Detect which cell encompasses the target text, then output its (x, y) center coordinate. 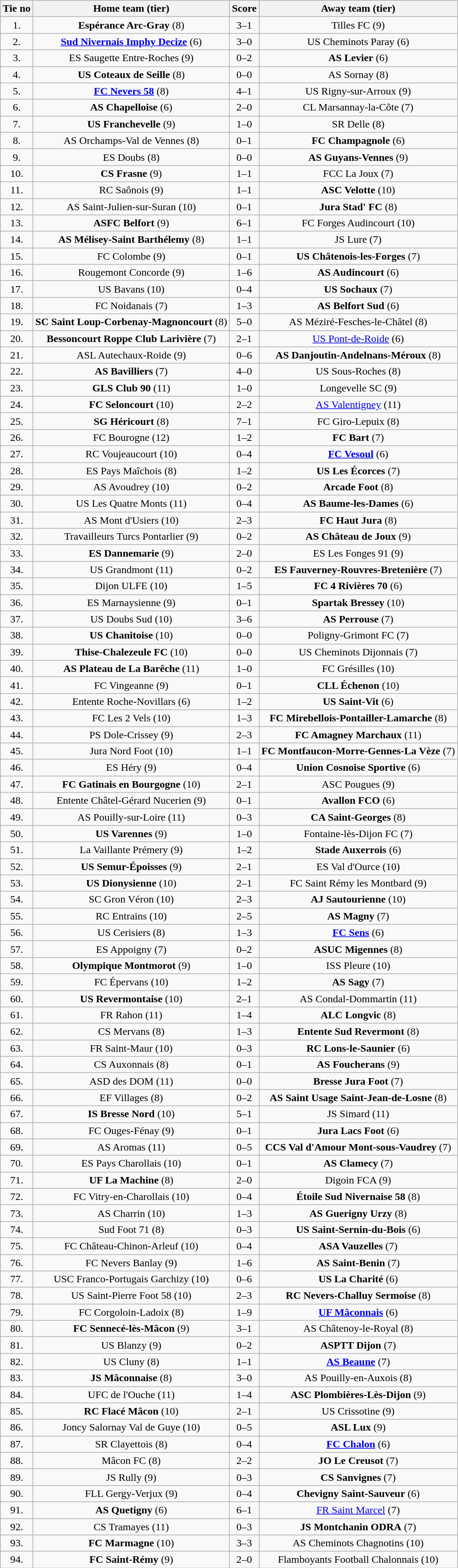
US Sochaux (7) (358, 289)
Thise-Chalezeule FC (10) (131, 652)
4. (16, 75)
AS Guerigny Urzy (8) (358, 1213)
CLL Échenon (10) (358, 685)
Jura Lacs Foot (6) (358, 1131)
26. (16, 437)
JO Le Creusot (7) (358, 1460)
US Saint-Pierre Foot 58 (10) (131, 1296)
3–6 (244, 619)
72. (16, 1196)
AS Guyans-Vennes (9) (358, 157)
CS Tramayes (11) (131, 1526)
US Châtenois-les-Forges (7) (358, 256)
Travailleurs Turcs Pontarlier (9) (131, 537)
FC Marmagne (10) (131, 1543)
SC Saint Loup-Corbenay-Magnoncourt (8) (131, 322)
7. (16, 124)
Poligny-Grimont FC (7) (358, 636)
SC Gron Véron (10) (131, 900)
80. (16, 1329)
ASPTT Dijon (7) (358, 1345)
US Sous-Roches (8) (358, 372)
84. (16, 1395)
AS Perrouse (7) (358, 619)
28. (16, 470)
Dijon ULFE (10) (131, 586)
FC Saint Rémy les Montbard (9) (358, 883)
71. (16, 1180)
2–5 (244, 916)
AS Chapelloise (6) (131, 108)
US Les Quatre Monts (11) (131, 504)
4–0 (244, 372)
46. (16, 768)
86. (16, 1428)
88. (16, 1460)
ES Fauverney-Rouvres-Bretenière (7) (358, 570)
ISS Pleure (10) (358, 965)
SG Héricourt (8) (131, 421)
FC Bourogne (12) (131, 437)
54. (16, 900)
ES Pays Maîchois (8) (131, 470)
78. (16, 1296)
12. (16, 207)
61. (16, 1015)
RC Lons-le-Saunier (6) (358, 1048)
Union Cosnoise Sportive (6) (358, 768)
AS Quetigny (6) (131, 1510)
1. (16, 25)
UF Mâconnais (6) (358, 1312)
FC Les 2 Vels (10) (131, 718)
AS Mélisey-Saint Barthélemy (8) (131, 240)
Entente Châtel-Gérard Nucerien (9) (131, 801)
Mâcon FC (8) (131, 1460)
Tilles FC (9) (358, 25)
FC Épervans (10) (131, 982)
15. (16, 256)
AS Cheminots Chagnotins (10) (358, 1543)
US Saint-Vit (6) (358, 701)
3. (16, 58)
AS Château de Joux (9) (358, 537)
AS Beaune (7) (358, 1362)
77. (16, 1279)
52. (16, 867)
Flamboyants Football Chalonnais (10) (358, 1560)
AS Méziré-Fesches-le-Châtel (8) (358, 322)
69. (16, 1147)
JS Montchanin ODRA (7) (358, 1526)
38. (16, 636)
CCS Val d'Amour Mont-sous-Vaudrey (7) (358, 1147)
Espérance Arc-Gray (8) (131, 25)
AS Orchamps-Val de Vennes (8) (131, 140)
ASC Pougues (9) (358, 784)
US Rigny-sur-Arroux (9) (358, 91)
68. (16, 1131)
FC Chalon (6) (358, 1444)
92. (16, 1526)
US Pont-de-Roide (6) (358, 339)
CS Frasne (9) (131, 173)
94. (16, 1560)
ES Pays Charollais (10) (131, 1164)
ASA Vauzelles (7) (358, 1246)
FC Château-Chinon-Arleuf (10) (131, 1246)
17. (16, 289)
FC Amagney Marchaux (11) (358, 735)
34. (16, 570)
91. (16, 1510)
44. (16, 735)
81. (16, 1345)
83. (16, 1378)
AS Charrin (10) (131, 1213)
RC Voujeaucourt (10) (131, 454)
Away team (tier) (358, 9)
82. (16, 1362)
ALC Longvic (8) (358, 1015)
21. (16, 355)
AJ Sautourienne (10) (358, 900)
Chevigny Saint-Sauveur (6) (358, 1493)
CS Sanvignes (7) (358, 1477)
35. (16, 586)
US Cerisiers (8) (131, 932)
Entente Sud Revermont (8) (358, 1032)
FC Grésilles (10) (358, 668)
31. (16, 520)
50. (16, 834)
ASC Plombières-Lès-Dijon (9) (358, 1395)
GLS Club 90 (11) (131, 388)
AS Sagy (7) (358, 982)
Spartak Bressey (10) (358, 603)
27. (16, 454)
FC Nevers 58 (8) (131, 91)
FC Seloncourt (10) (131, 404)
FC Nevers Banlay (9) (131, 1263)
JS Rully (9) (131, 1477)
10. (16, 173)
FC 4 Rivières 70 (6) (358, 586)
FC Champagnole (6) (358, 140)
US Bavans (10) (131, 289)
64. (16, 1065)
RC Nevers-Challuy Sermoise (8) (358, 1296)
48. (16, 801)
FC Gatinais en Bourgogne (10) (131, 784)
US Franchevelle (9) (131, 124)
32. (16, 537)
5–1 (244, 1114)
Tie no (16, 9)
JS Mâconnaise (8) (131, 1378)
AS Baume-les-Dames (6) (358, 504)
53. (16, 883)
89. (16, 1477)
RC Flacé Mâcon (10) (131, 1411)
JS Simard (11) (358, 1114)
57. (16, 949)
79. (16, 1312)
FC Mirebellois-Pontailler-Lamarche (8) (358, 718)
Digoin FCA (9) (358, 1180)
73. (16, 1213)
AS Pouilly-en-Auxois (8) (358, 1378)
43. (16, 718)
ASD des DOM (11) (131, 1081)
FCC La Joux (7) (358, 173)
AS Avoudrey (10) (131, 487)
AS Pouilly-sur-Loire (11) (131, 817)
Fontaine-lès-Dijon FC (7) (358, 834)
FLL Gergy-Verjux (9) (131, 1493)
25. (16, 421)
66. (16, 1098)
40. (16, 668)
FC Sennecé-lès-Mâcon (9) (131, 1329)
AS Châtenoy-le-Royal (8) (358, 1329)
74. (16, 1229)
FC Vitry-en-Charollais (10) (131, 1196)
US Chanitoise (10) (131, 636)
Olympique Montmorot (9) (131, 965)
ES Doubs (8) (131, 157)
CS Mervans (8) (131, 1032)
ES Val d'Ource (10) (358, 867)
ES Appoigny (7) (131, 949)
9. (16, 157)
42. (16, 701)
1–5 (244, 586)
AS Danjoutin-Andelnans-Méroux (8) (358, 355)
FC Giro-Lepuix (8) (358, 421)
FC Vesoul (6) (358, 454)
CL Marsannay-la-Côte (7) (358, 108)
24. (16, 404)
US Coteaux de Seille (8) (131, 75)
FC Corgoloin-Ladoix (8) (131, 1312)
1–9 (244, 1312)
US Blanzy (9) (131, 1345)
55. (16, 916)
FC Sens (6) (358, 932)
Sud Nivernais Imphy Decize (6) (131, 42)
75. (16, 1246)
58. (16, 965)
51. (16, 850)
Arcade Foot (8) (358, 487)
AS Magny (7) (358, 916)
Longevelle SC (9) (358, 388)
90. (16, 1493)
87. (16, 1444)
85. (16, 1411)
Jura Nord Foot (10) (131, 751)
65. (16, 1081)
SR Delle (8) (358, 124)
AS Sornay (8) (358, 75)
16. (16, 273)
36. (16, 603)
ASL Autechaux-Roide (9) (131, 355)
UFC de l'Ouche (11) (131, 1395)
Bresse Jura Foot (7) (358, 1081)
13. (16, 223)
Rougemont Concorde (9) (131, 273)
ASUC Migennes (8) (358, 949)
20. (16, 339)
37. (16, 619)
US Varennes (9) (131, 834)
UF La Machine (8) (131, 1180)
RC Saônois (9) (131, 190)
ES Marnaysienne (9) (131, 603)
FC Noidanais (7) (131, 306)
AS Mont d'Usiers (10) (131, 520)
SR Clayettois (8) (131, 1444)
Home team (tier) (131, 9)
AS Clamecy (7) (358, 1164)
AS Levier (6) (358, 58)
FC Colombe (9) (131, 256)
7–1 (244, 421)
EF Villages (8) (131, 1098)
5. (16, 91)
US Les Écorces (7) (358, 470)
30. (16, 504)
Score (244, 9)
AS Belfort Sud (6) (358, 306)
ES Les Fonges 91 (9) (358, 553)
ASFC Belfort (9) (131, 223)
US Doubs Sud (10) (131, 619)
22. (16, 372)
Entente Roche-Novillars (6) (131, 701)
Joncy Salornay Val de Guye (10) (131, 1428)
59. (16, 982)
39. (16, 652)
AS Aromas (11) (131, 1147)
IS Bresse Nord (10) (131, 1114)
6. (16, 108)
AS Valentigney (11) (358, 404)
3–3 (244, 1543)
RC Entrains (10) (131, 916)
5–0 (244, 322)
US Dionysienne (10) (131, 883)
93. (16, 1543)
FR Saint-Maur (10) (131, 1048)
Avallon FCO (6) (358, 801)
ES Dannemarie (9) (131, 553)
FR Rahon (11) (131, 1015)
PS Dole-Crissey (9) (131, 735)
CA Saint-Georges (8) (358, 817)
US Revermontaise (10) (131, 998)
14. (16, 240)
US Semur-Époisses (9) (131, 867)
US Saint-Sernin-du-Bois (6) (358, 1229)
33. (16, 553)
CS Auxonnais (8) (131, 1065)
FC Ouges-Fénay (9) (131, 1131)
Sud Foot 71 (8) (131, 1229)
Jura Stad' FC (8) (358, 207)
ES Saugette Entre-Roches (9) (131, 58)
AS Bavilliers (7) (131, 372)
49. (16, 817)
67. (16, 1114)
18. (16, 306)
AS Saint Usage Saint-Jean-de-Losne (8) (358, 1098)
AS Saint-Julien-sur-Suran (10) (131, 207)
Bessoncourt Roppe Club Larivière (7) (131, 339)
60. (16, 998)
ES Héry (9) (131, 768)
FC Haut Jura (8) (358, 520)
29. (16, 487)
63. (16, 1048)
70. (16, 1164)
AS Audincourt (6) (358, 273)
FC Saint-Rémy (9) (131, 1560)
US La Charité (6) (358, 1279)
AS Saint-Benin (7) (358, 1263)
Stade Auxerrois (6) (358, 850)
AS Plateau de La Barêche (11) (131, 668)
4–1 (244, 91)
US Cheminots Dijonnais (7) (358, 652)
FR Saint Marcel (7) (358, 1510)
US Cluny (8) (131, 1362)
47. (16, 784)
AS Condal-Dommartin (11) (358, 998)
2. (16, 42)
76. (16, 1263)
La Vaillante Prémery (9) (131, 850)
56. (16, 932)
JS Lure (7) (358, 240)
62. (16, 1032)
41. (16, 685)
FC Bart (7) (358, 437)
23. (16, 388)
US Crissotine (9) (358, 1411)
45. (16, 751)
AS Foucherans (9) (358, 1065)
FC Forges Audincourt (10) (358, 223)
FC Montfaucon-Morre-Gennes-La Vèze (7) (358, 751)
US Grandmont (11) (131, 570)
19. (16, 322)
8. (16, 140)
USC Franco-Portugais Garchizy (10) (131, 1279)
Étoile Sud Nivernaise 58 (8) (358, 1196)
US Cheminots Paray (6) (358, 42)
ASC Velotte (10) (358, 190)
FC Vingeanne (9) (131, 685)
11. (16, 190)
ASL Lux (9) (358, 1428)
